Return the [X, Y] coordinate for the center point of the cell that contains the specified text.  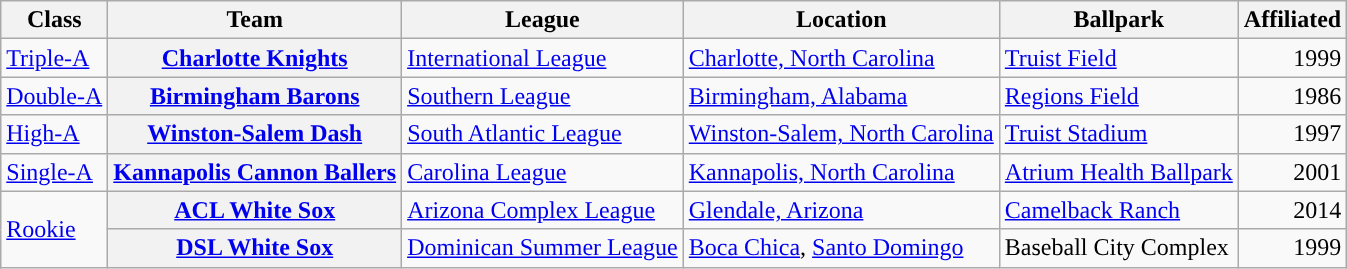
Winston-Salem Dash [255, 134]
Class [54, 20]
Arizona Complex League [543, 210]
Regions Field [1118, 96]
ACL White Sox [255, 210]
Birmingham, Alabama [841, 96]
Southern League [543, 96]
Charlotte Knights [255, 58]
2014 [1292, 210]
Dominican Summer League [543, 248]
1986 [1292, 96]
Birmingham Barons [255, 96]
Kannapolis, North Carolina [841, 172]
2001 [1292, 172]
Triple-A [54, 58]
Double-A [54, 96]
South Atlantic League [543, 134]
High-A [54, 134]
League [543, 20]
Atrium Health Ballpark [1118, 172]
DSL White Sox [255, 248]
Location [841, 20]
Affiliated [1292, 20]
1997 [1292, 134]
Rookie [54, 229]
Carolina League [543, 172]
International League [543, 58]
Winston-Salem, North Carolina [841, 134]
Baseball City Complex [1118, 248]
Kannapolis Cannon Ballers [255, 172]
Single-A [54, 172]
Truist Field [1118, 58]
Boca Chica, Santo Domingo [841, 248]
Camelback Ranch [1118, 210]
Team [255, 20]
Charlotte, North Carolina [841, 58]
Truist Stadium [1118, 134]
Glendale, Arizona [841, 210]
Ballpark [1118, 20]
